Return the [x, y] coordinate for the center point of the cell that contains the specified text.  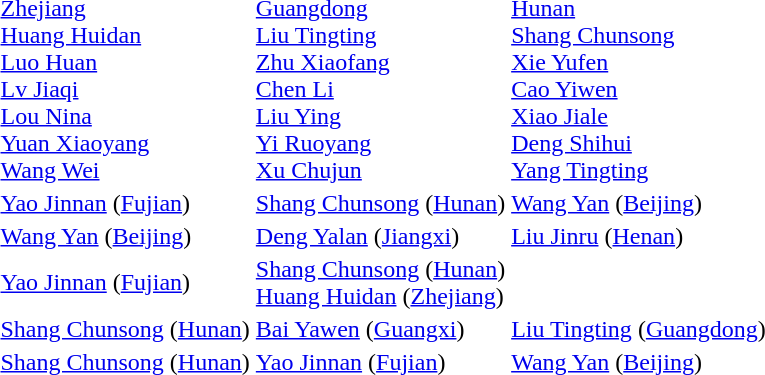
Deng Yalan (Jiangxi) [380, 236]
Shang Chunsong (Hunan) [380, 203]
Bai Yawen (Guangxi) [380, 329]
Shang Chunsong (Hunan) Huang Huidan (Zhejiang) [380, 282]
